Identify which cell holds the provided text, then report its [x, y] central coordinate. 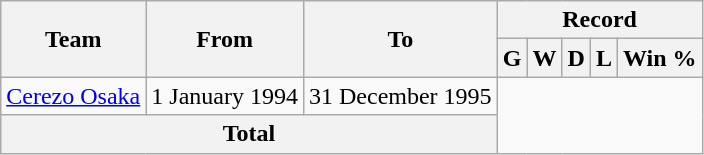
1 January 1994 [225, 96]
From [225, 39]
L [604, 58]
G [512, 58]
D [576, 58]
Total [249, 134]
Cerezo Osaka [74, 96]
Team [74, 39]
To [400, 39]
31 December 1995 [400, 96]
W [544, 58]
Win % [660, 58]
Record [600, 20]
